Find where the given text appears and provide that cell's center as [x, y] coordinate. 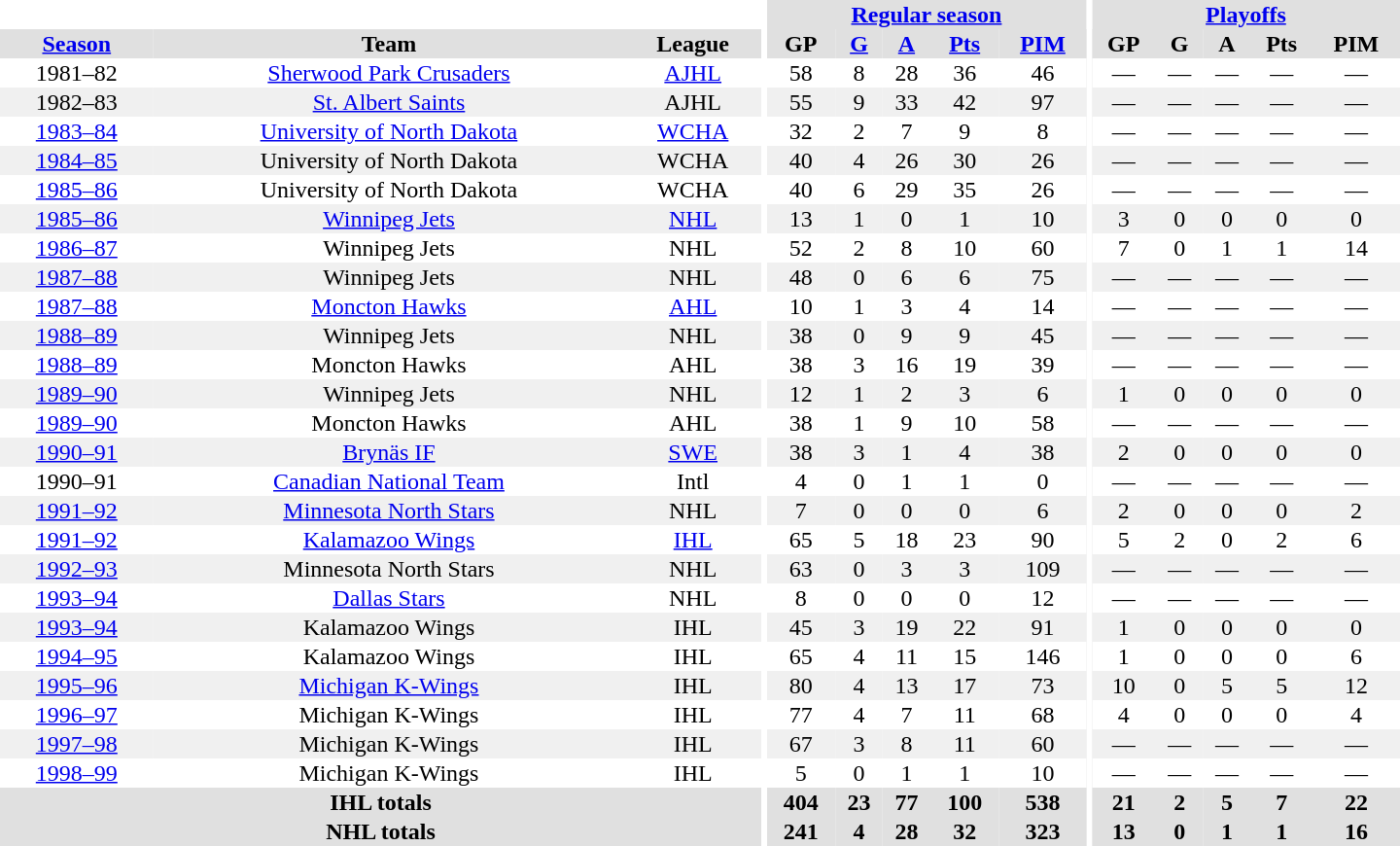
538 [1043, 802]
42 [964, 102]
63 [801, 569]
Dallas Stars [389, 598]
21 [1124, 802]
36 [964, 73]
46 [1043, 73]
29 [906, 190]
1995–96 [77, 686]
NHL totals [381, 831]
1998–99 [77, 773]
30 [964, 160]
1996–97 [77, 715]
75 [1043, 277]
Sherwood Park Crusaders [389, 73]
Intl [692, 481]
100 [964, 802]
1994–95 [77, 656]
1992–93 [77, 569]
1986–87 [77, 248]
404 [801, 802]
Canadian National Team [389, 481]
18 [906, 540]
48 [801, 277]
1982–83 [77, 102]
91 [1043, 627]
90 [1043, 540]
80 [801, 686]
97 [1043, 102]
Regular season [926, 15]
52 [801, 248]
St. Albert Saints [389, 102]
1984–85 [77, 160]
Team [389, 44]
33 [906, 102]
67 [801, 744]
Brynäs IF [389, 452]
35 [964, 190]
68 [1043, 715]
Season [77, 44]
League [692, 44]
Playoffs [1246, 15]
SWE [692, 452]
55 [801, 102]
1981–82 [77, 73]
146 [1043, 656]
39 [1043, 365]
1983–84 [77, 131]
17 [964, 686]
1997–98 [77, 744]
15 [964, 656]
73 [1043, 686]
IHL totals [381, 802]
241 [801, 831]
109 [1043, 569]
323 [1043, 831]
